Find where the given text appears and provide that cell's center as [X, Y] coordinate. 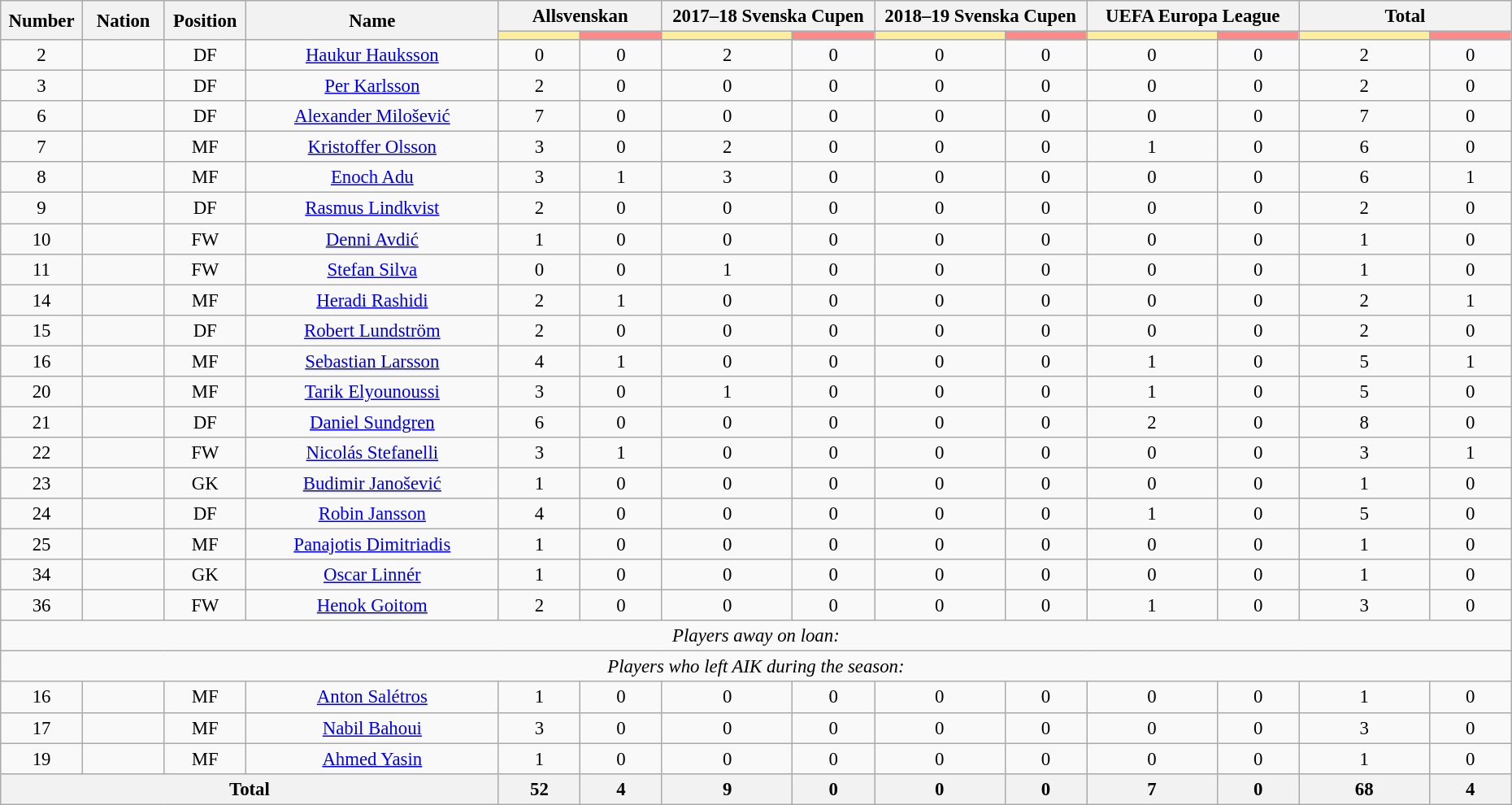
23 [42, 483]
Daniel Sundgren [372, 422]
Anton Salétros [372, 698]
10 [42, 239]
52 [540, 789]
14 [42, 300]
Robert Lundström [372, 330]
Number [42, 20]
25 [42, 545]
Kristoffer Olsson [372, 147]
Tarik Elyounoussi [372, 392]
Robin Jansson [372, 514]
68 [1364, 789]
Haukur Hauksson [372, 55]
15 [42, 330]
Name [372, 20]
Nation [124, 20]
Rasmus Lindkvist [372, 208]
2017–18 Svenska Cupen [767, 16]
17 [42, 728]
Heradi Rashidi [372, 300]
19 [42, 759]
24 [42, 514]
Budimir Janošević [372, 483]
Panajotis Dimitriadis [372, 545]
21 [42, 422]
UEFA Europa League [1193, 16]
Nicolás Stefanelli [372, 453]
Henok Goitom [372, 606]
Sebastian Larsson [372, 361]
Denni Avdić [372, 239]
Enoch Adu [372, 178]
20 [42, 392]
Allsvenskan [580, 16]
Players away on loan: [756, 636]
Nabil Bahoui [372, 728]
11 [42, 269]
Oscar Linnér [372, 575]
34 [42, 575]
Stefan Silva [372, 269]
2018–19 Svenska Cupen [980, 16]
Players who left AIK during the season: [756, 667]
Alexander Milošević [372, 116]
Ahmed Yasin [372, 759]
Position [205, 20]
Per Karlsson [372, 86]
36 [42, 606]
22 [42, 453]
